Extract the (X, Y) coordinate from the center of the cell holding the provided text.  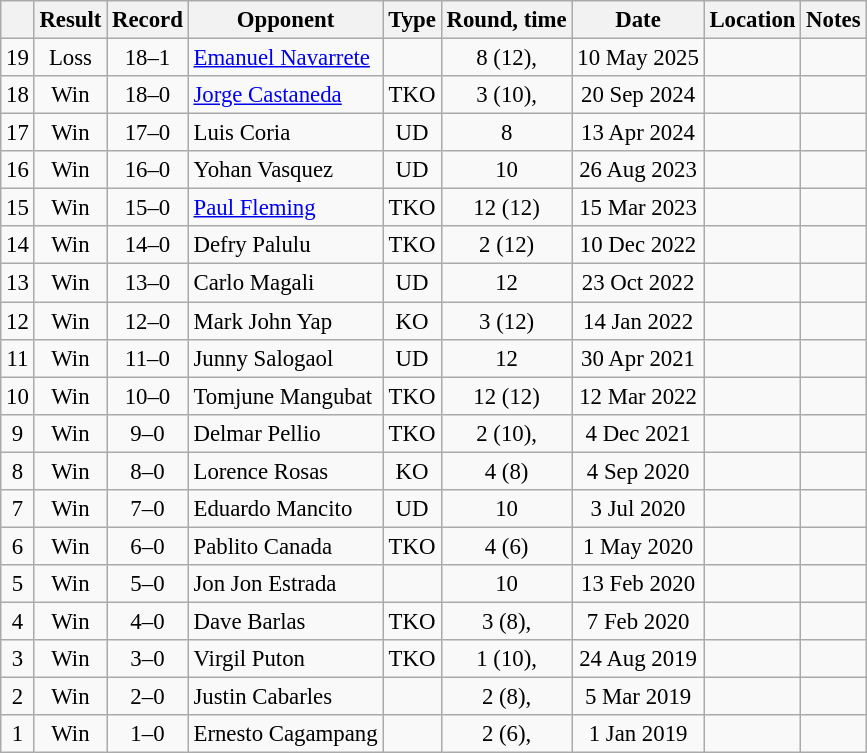
Justin Cabarles (286, 697)
3 (12) (506, 321)
5 (18, 584)
3 (18, 659)
9 (18, 433)
2 (8), (506, 697)
6–0 (148, 546)
15–0 (148, 208)
16–0 (148, 170)
4 (8) (506, 471)
2 (6), (506, 734)
Record (148, 20)
13–0 (148, 283)
Loss (70, 58)
4 Dec 2021 (638, 433)
10 May 2025 (638, 58)
Type (412, 20)
10–0 (148, 396)
Delmar Pellio (286, 433)
7 Feb 2020 (638, 621)
1 (10), (506, 659)
17–0 (148, 133)
Junny Salogaol (286, 358)
Luis Coria (286, 133)
1–0 (148, 734)
4 (6) (506, 546)
Location (752, 20)
14 (18, 245)
Notes (834, 20)
18–1 (148, 58)
Virgil Puton (286, 659)
2 (18, 697)
4 (18, 621)
Eduardo Mancito (286, 509)
7–0 (148, 509)
2 (10), (506, 433)
18–0 (148, 95)
3–0 (148, 659)
Tomjune Mangubat (286, 396)
12–0 (148, 321)
8 (12), (506, 58)
11–0 (148, 358)
Jorge Castaneda (286, 95)
10 Dec 2022 (638, 245)
1 (18, 734)
9–0 (148, 433)
8–0 (148, 471)
11 (18, 358)
Carlo Magali (286, 283)
5 Mar 2019 (638, 697)
1 May 2020 (638, 546)
Jon Jon Estrada (286, 584)
18 (18, 95)
Ernesto Cagampang (286, 734)
13 Apr 2024 (638, 133)
7 (18, 509)
5–0 (148, 584)
13 (18, 283)
Paul Fleming (286, 208)
Dave Barlas (286, 621)
2–0 (148, 697)
Emanuel Navarrete (286, 58)
24 Aug 2019 (638, 659)
6 (18, 546)
26 Aug 2023 (638, 170)
Mark John Yap (286, 321)
13 Feb 2020 (638, 584)
Opponent (286, 20)
14 Jan 2022 (638, 321)
1 Jan 2019 (638, 734)
30 Apr 2021 (638, 358)
Date (638, 20)
23 Oct 2022 (638, 283)
3 (10), (506, 95)
12 Mar 2022 (638, 396)
Pablito Canada (286, 546)
15 (18, 208)
3 Jul 2020 (638, 509)
Round, time (506, 20)
4 Sep 2020 (638, 471)
2 (12) (506, 245)
19 (18, 58)
4–0 (148, 621)
17 (18, 133)
20 Sep 2024 (638, 95)
15 Mar 2023 (638, 208)
3 (8), (506, 621)
Result (70, 20)
Lorence Rosas (286, 471)
16 (18, 170)
Yohan Vasquez (286, 170)
Defry Palulu (286, 245)
14–0 (148, 245)
